Find where the given text appears and provide that cell's center as (x, y) coordinate. 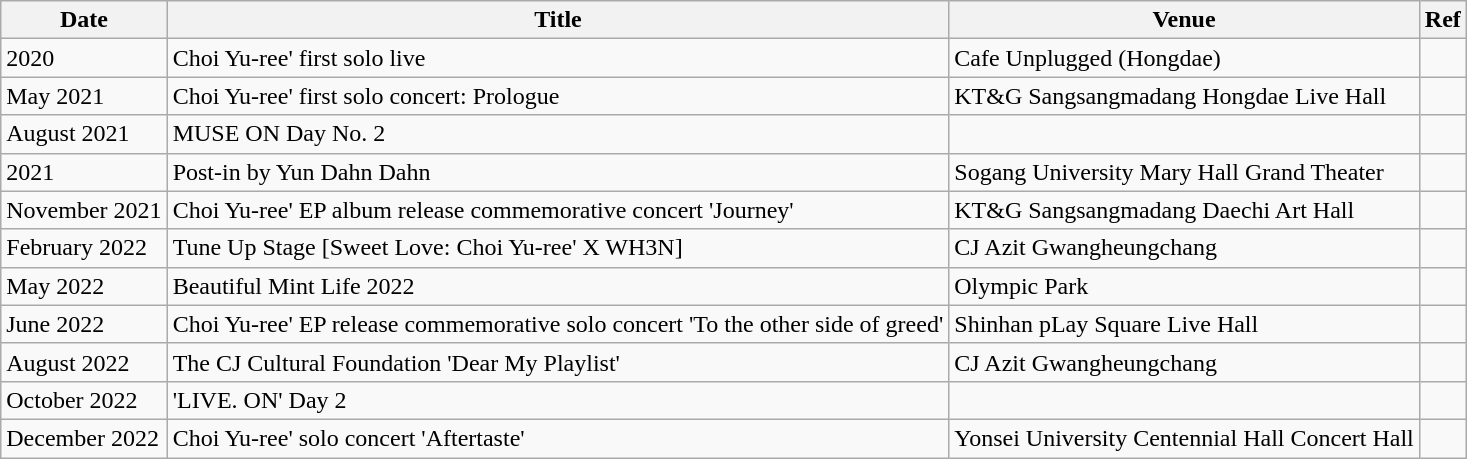
2021 (84, 172)
Beautiful Mint Life 2022 (558, 286)
February 2022 (84, 248)
October 2022 (84, 400)
May 2022 (84, 286)
Tune Up Stage [Sweet Love: Choi Yu-ree' X WH3N] (558, 248)
December 2022 (84, 438)
Cafe Unplugged (Hongdae) (1184, 58)
Ref (1442, 20)
August 2021 (84, 134)
MUSE ON Day No. 2 (558, 134)
May 2021 (84, 96)
The CJ Cultural Foundation 'Dear My Playlist' (558, 362)
Date (84, 20)
November 2021 (84, 210)
'LIVE. ON' Day 2 (558, 400)
June 2022 (84, 324)
Yonsei University Centennial Hall Concert Hall (1184, 438)
KT&G Sangsangmadang Hongdae Live Hall (1184, 96)
Olympic Park (1184, 286)
Choi Yu-ree' EP release commemorative solo concert 'To the other side of greed' (558, 324)
Title (558, 20)
August 2022 (84, 362)
Venue (1184, 20)
Sogang University Mary Hall Grand Theater (1184, 172)
Choi Yu-ree' first solo concert: Prologue (558, 96)
Choi Yu-ree' solo concert 'Aftertaste' (558, 438)
2020 (84, 58)
Choi Yu-ree' EP album release commemorative concert 'Journey' (558, 210)
Shinhan pLay Square Live Hall (1184, 324)
KT&G Sangsangmadang Daechi Art Hall (1184, 210)
Post-in by Yun Dahn Dahn (558, 172)
Choi Yu-ree' first solo live (558, 58)
